From the cell containing the given text, extract its center point as [x, y] coordinate. 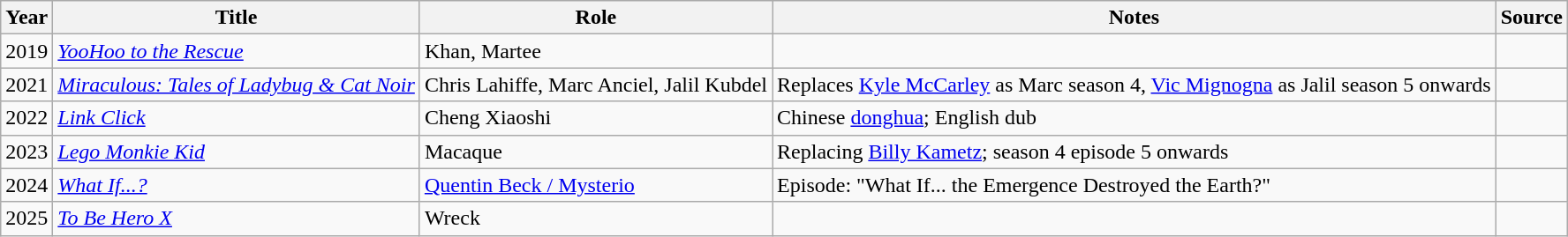
2023 [26, 152]
Replaces Kyle McCarley as Marc season 4, Vic Mignogna as Jalil season 5 onwards [1135, 85]
2022 [26, 118]
2021 [26, 85]
Link Click [237, 118]
Notes [1135, 18]
Quentin Beck / Mysterio [595, 185]
Title [237, 18]
Episode: "What If... the Emergence Destroyed the Earth?" [1135, 185]
Cheng Xiaoshi [595, 118]
Wreck [595, 218]
What If...? [237, 185]
2019 [26, 51]
Macaque [595, 152]
Year [26, 18]
2024 [26, 185]
Chris Lahiffe, Marc Anciel, Jalil Kubdel [595, 85]
Role [595, 18]
Chinese donghua; English dub [1135, 118]
Khan, Martee [595, 51]
Lego Monkie Kid [237, 152]
Replacing Billy Kametz; season 4 episode 5 onwards [1135, 152]
Miraculous: Tales of Ladybug & Cat Noir [237, 85]
Source [1531, 18]
To Be Hero X [237, 218]
YooHoo to the Rescue [237, 51]
2025 [26, 218]
